Output the (X, Y) coordinate of the center of the cell containing the given text.  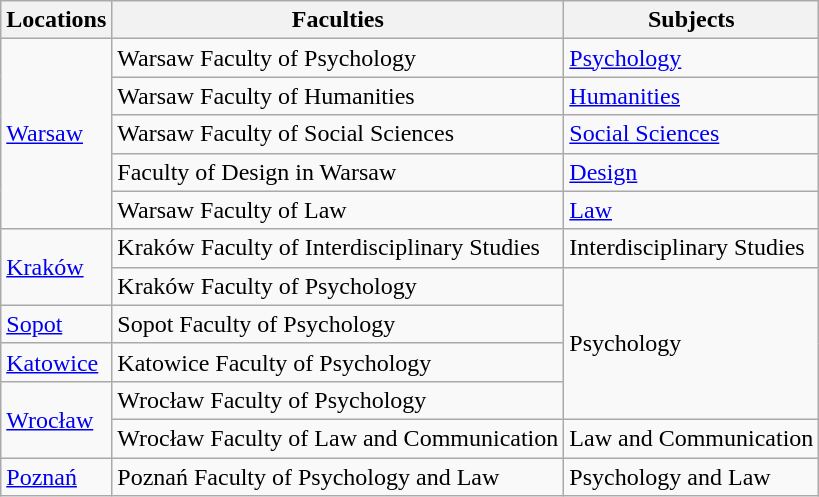
Warsaw Faculty of Social Sciences (338, 134)
Poznań Faculty of Psychology and Law (338, 477)
Kraków Faculty of Interdisciplinary Studies (338, 248)
Humanities (692, 96)
Design (692, 172)
Social Sciences (692, 134)
Katowice (56, 362)
Warsaw (56, 134)
Poznań (56, 477)
Locations (56, 20)
Faculties (338, 20)
Wrocław Faculty of Law and Communication (338, 438)
Subjects (692, 20)
Law and Communication (692, 438)
Law (692, 210)
Wrocław Faculty of Psychology (338, 400)
Katowice Faculty of Psychology (338, 362)
Wrocław (56, 419)
Faculty of Design in Warsaw (338, 172)
Kraków Faculty of Psychology (338, 286)
Psychology and Law (692, 477)
Warsaw Faculty of Humanities (338, 96)
Interdisciplinary Studies (692, 248)
Warsaw Faculty of Psychology (338, 58)
Sopot Faculty of Psychology (338, 324)
Sopot (56, 324)
Kraków (56, 267)
Warsaw Faculty of Law (338, 210)
